Find where the given text appears and provide that cell's center as (x, y) coordinate. 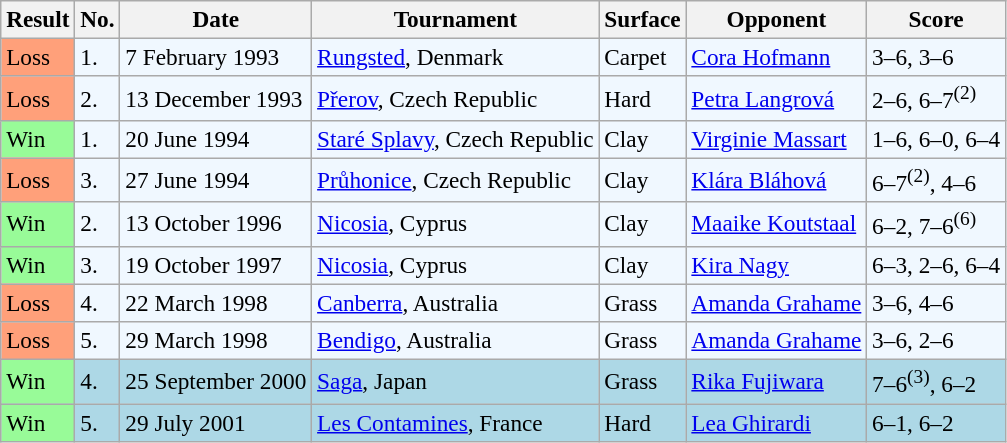
29 March 1998 (216, 340)
Score (936, 19)
Kira Nagy (776, 265)
6–1, 6–2 (936, 422)
13 December 1993 (216, 98)
7–6(3), 6–2 (936, 381)
13 October 1996 (216, 224)
22 March 1998 (216, 303)
3–6, 2–6 (936, 340)
6–7(2), 4–6 (936, 180)
Les Contamines, France (456, 422)
Result (38, 19)
19 October 1997 (216, 265)
3–6, 3–6 (936, 57)
Petra Langrová (776, 98)
Opponent (776, 19)
27 June 1994 (216, 180)
Virginie Massart (776, 139)
29 July 2001 (216, 422)
Průhonice, Czech Republic (456, 180)
Klára Bláhová (776, 180)
Carpet (642, 57)
6–3, 2–6, 6–4 (936, 265)
Cora Hofmann (776, 57)
No. (98, 19)
6–2, 7–6(6) (936, 224)
Staré Splavy, Czech Republic (456, 139)
Canberra, Australia (456, 303)
20 June 1994 (216, 139)
2–6, 6–7(2) (936, 98)
1–6, 6–0, 6–4 (936, 139)
Rungsted, Denmark (456, 57)
3–6, 4–6 (936, 303)
Rika Fujiwara (776, 381)
Surface (642, 19)
Date (216, 19)
Maaike Koutstaal (776, 224)
7 February 1993 (216, 57)
Tournament (456, 19)
Lea Ghirardi (776, 422)
25 September 2000 (216, 381)
Přerov, Czech Republic (456, 98)
Saga, Japan (456, 381)
Bendigo, Australia (456, 340)
